Provide the [X, Y] coordinate of the cell's center where the given text is located.  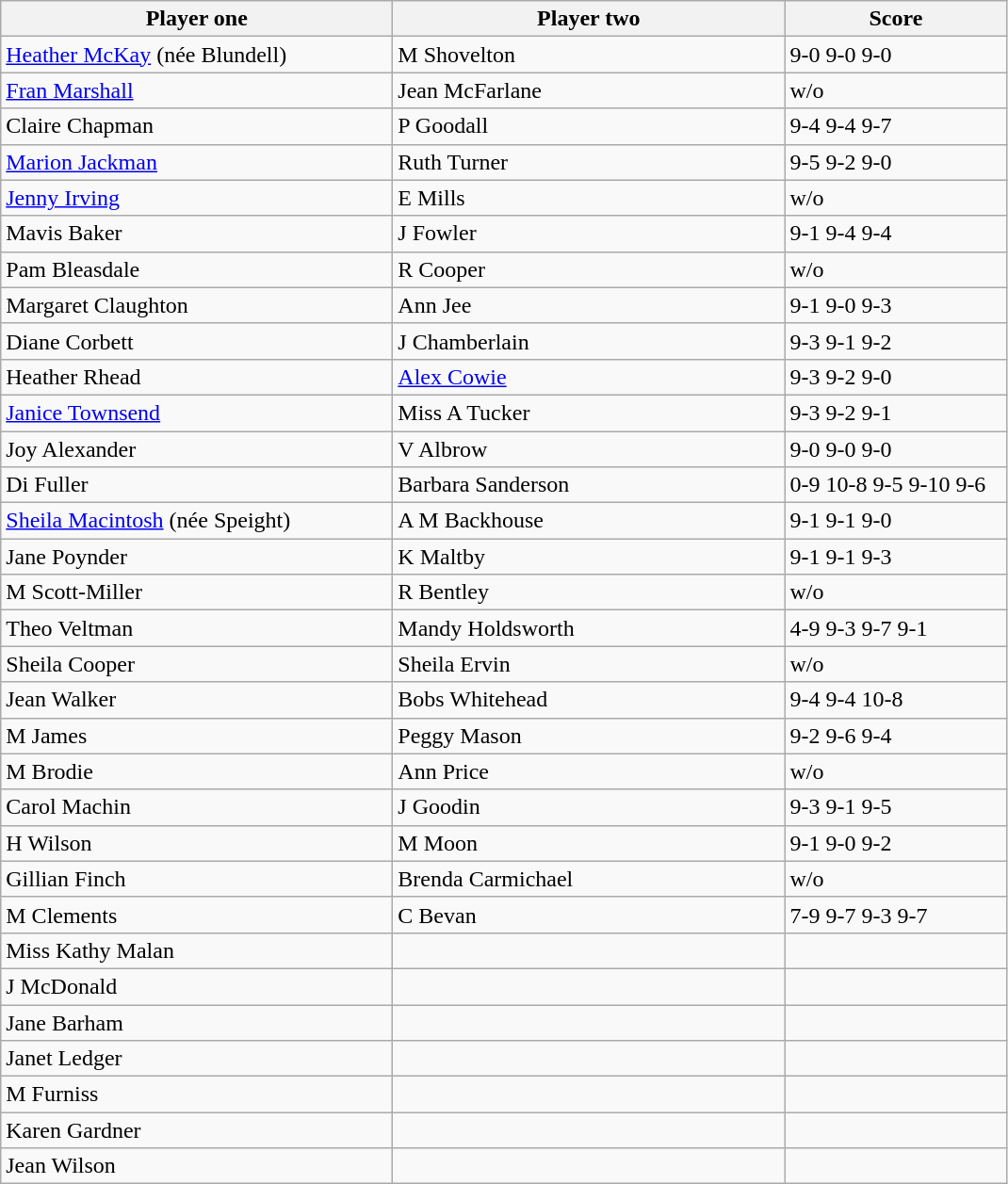
C Bevan [589, 915]
9-3 9-2 9-0 [896, 377]
9-4 9-4 9-7 [896, 126]
Player two [589, 19]
Ann Jee [589, 305]
Heather Rhead [197, 377]
Barbara Sanderson [589, 485]
Janet Ledger [197, 1059]
J McDonald [197, 986]
9-1 9-4 9-4 [896, 234]
Pam Bleasdale [197, 269]
Sheila Cooper [197, 664]
Sheila Ervin [589, 664]
0-9 10-8 9-5 9-10 9-6 [896, 485]
Bobs Whitehead [589, 700]
Sheila Macintosh (née Speight) [197, 521]
Janice Townsend [197, 413]
9-1 9-1 9-0 [896, 521]
Gillian Finch [197, 879]
R Cooper [589, 269]
Miss Kathy Malan [197, 950]
9-4 9-4 10-8 [896, 700]
J Chamberlain [589, 341]
9-5 9-2 9-0 [896, 162]
R Bentley [589, 592]
H Wilson [197, 843]
J Fowler [589, 234]
Alex Cowie [589, 377]
9-1 9-1 9-3 [896, 557]
Margaret Claughton [197, 305]
Score [896, 19]
Mavis Baker [197, 234]
Di Fuller [197, 485]
9-3 9-2 9-1 [896, 413]
4-9 9-3 9-7 9-1 [896, 628]
P Goodall [589, 126]
A M Backhouse [589, 521]
Miss A Tucker [589, 413]
Jean Wilson [197, 1166]
Player one [197, 19]
Diane Corbett [197, 341]
M Brodie [197, 771]
Mandy Holdsworth [589, 628]
M Moon [589, 843]
9-3 9-1 9-2 [896, 341]
Jane Barham [197, 1022]
Heather McKay (née Blundell) [197, 55]
Jenny Irving [197, 198]
Karen Gardner [197, 1130]
Jane Poynder [197, 557]
Fran Marshall [197, 90]
J Goodin [589, 807]
Carol Machin [197, 807]
Marion Jackman [197, 162]
M James [197, 736]
Jean McFarlane [589, 90]
9-1 9-0 9-2 [896, 843]
M Scott-Miller [197, 592]
9-2 9-6 9-4 [896, 736]
Jean Walker [197, 700]
E Mills [589, 198]
Ruth Turner [589, 162]
Theo Veltman [197, 628]
9-3 9-1 9-5 [896, 807]
Brenda Carmichael [589, 879]
Claire Chapman [197, 126]
K Maltby [589, 557]
M Shovelton [589, 55]
Ann Price [589, 771]
M Furniss [197, 1095]
9-1 9-0 9-3 [896, 305]
Joy Alexander [197, 449]
7-9 9-7 9-3 9-7 [896, 915]
M Clements [197, 915]
Peggy Mason [589, 736]
V Albrow [589, 449]
